Return [X, Y] of the center of cell containing provided text 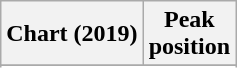
Peakposition [189, 34]
Chart (2019) [72, 34]
